For the text-containing cell, return its midpoint in (X, Y) coordinate format. 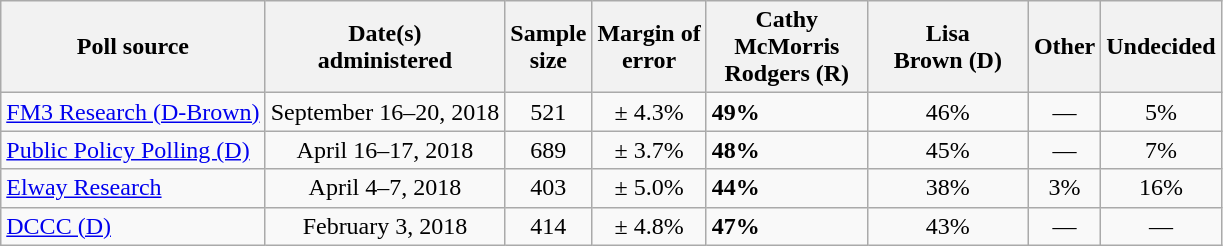
414 (548, 226)
5% (1161, 112)
Samplesize (548, 47)
Other (1064, 47)
April 16–17, 2018 (385, 150)
± 5.0% (649, 188)
3% (1064, 188)
38% (948, 188)
45% (948, 150)
44% (786, 188)
49% (786, 112)
February 3, 2018 (385, 226)
46% (948, 112)
Elway Research (133, 188)
DCCC (D) (133, 226)
Margin oferror (649, 47)
FM3 Research (D-Brown) (133, 112)
48% (786, 150)
Undecided (1161, 47)
September 16–20, 2018 (385, 112)
Poll source (133, 47)
47% (786, 226)
7% (1161, 150)
LisaBrown (D) (948, 47)
± 4.8% (649, 226)
April 4–7, 2018 (385, 188)
± 4.3% (649, 112)
Date(s)administered (385, 47)
43% (948, 226)
± 3.7% (649, 150)
16% (1161, 188)
521 (548, 112)
689 (548, 150)
403 (548, 188)
CathyMcMorris Rodgers (R) (786, 47)
Public Policy Polling (D) (133, 150)
